Locate the cell with the specified text and output its (x, y) center coordinate. 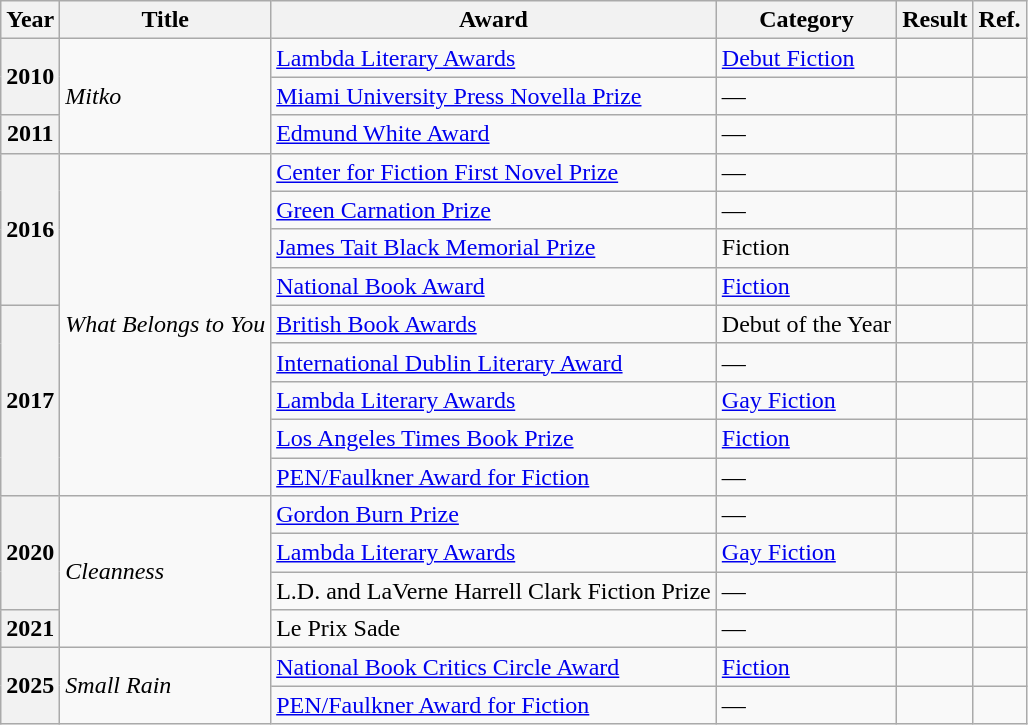
2010 (30, 77)
Miami University Press Novella Prize (494, 96)
L.D. and LaVerne Harrell Clark Fiction Prize (494, 591)
James Tait Black Memorial Prize (494, 248)
Debut of the Year (806, 324)
Year (30, 20)
Ref. (1000, 20)
Small Rain (166, 686)
Gordon Burn Prize (494, 515)
2020 (30, 553)
Award (494, 20)
National Book Critics Circle Award (494, 667)
Edmund White Award (494, 134)
British Book Awards (494, 324)
2016 (30, 229)
Center for Fiction First Novel Prize (494, 172)
2021 (30, 629)
Debut Fiction (806, 58)
International Dublin Literary Award (494, 362)
2011 (30, 134)
National Book Award (494, 286)
What Belongs to You (166, 324)
2017 (30, 400)
Le Prix Sade (494, 629)
Cleanness (166, 572)
Los Angeles Times Book Prize (494, 438)
Mitko (166, 96)
Category (806, 20)
Result (935, 20)
2025 (30, 686)
Title (166, 20)
Green Carnation Prize (494, 210)
